Return the (X, Y) coordinate for the center point of the cell that contains the specified text.  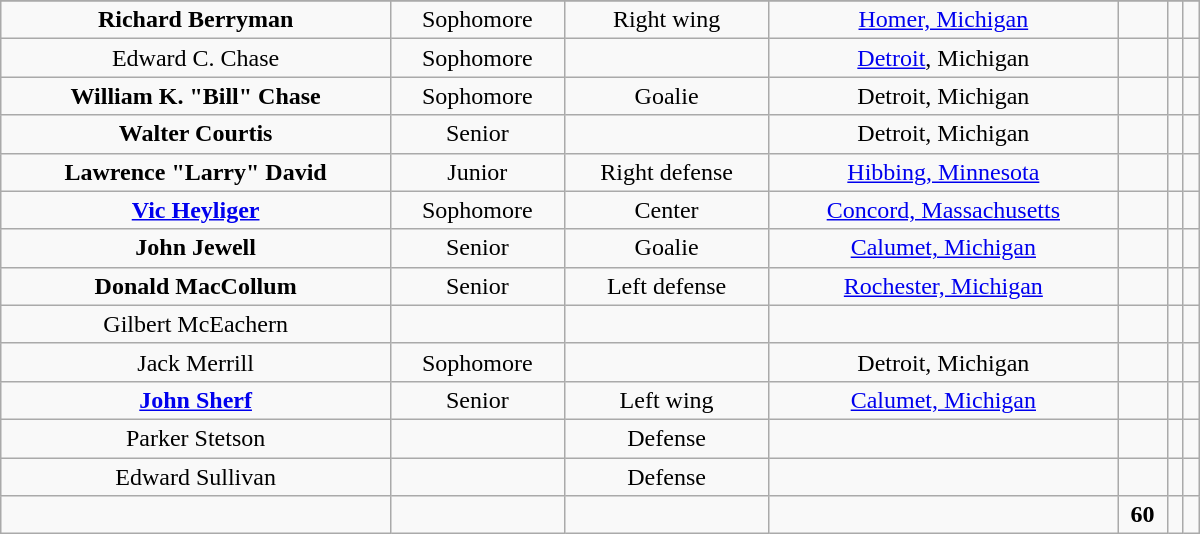
Parker Stetson (196, 438)
Edward Sullivan (196, 477)
Rochester, Michigan (944, 286)
Lawrence "Larry" David (196, 172)
Junior (477, 172)
John Sherf (196, 400)
John Jewell (196, 248)
William K. "Bill" Chase (196, 96)
Jack Merrill (196, 362)
Left wing (666, 400)
60 (1143, 515)
Left defense (666, 286)
Gilbert McEachern (196, 324)
Vic Heyliger (196, 210)
Concord, Massachusetts (944, 210)
Right wing (666, 20)
Right defense (666, 172)
Walter Courtis (196, 134)
Donald MacCollum (196, 286)
Homer, Michigan (944, 20)
Center (666, 210)
Richard Berryman (196, 20)
Hibbing, Minnesota (944, 172)
Edward C. Chase (196, 58)
